Identify which cell holds the provided text, then report its [X, Y] central coordinate. 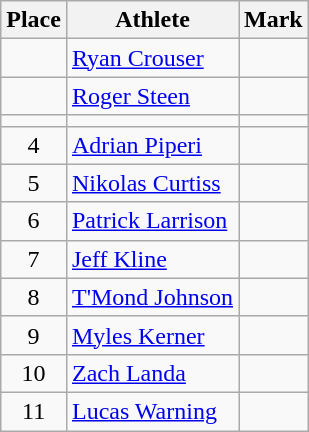
9 [34, 335]
5 [34, 183]
10 [34, 373]
Jeff Kline [152, 259]
7 [34, 259]
Adrian Piperi [152, 145]
Lucas Warning [152, 411]
11 [34, 411]
Nikolas Curtiss [152, 183]
Myles Kerner [152, 335]
Place [34, 20]
T'Mond Johnson [152, 297]
Patrick Larrison [152, 221]
4 [34, 145]
Ryan Crouser [152, 58]
6 [34, 221]
Mark [274, 20]
Athlete [152, 20]
8 [34, 297]
Zach Landa [152, 373]
Roger Steen [152, 96]
